Return the [x, y] coordinate for the center point of the cell that contains the specified text.  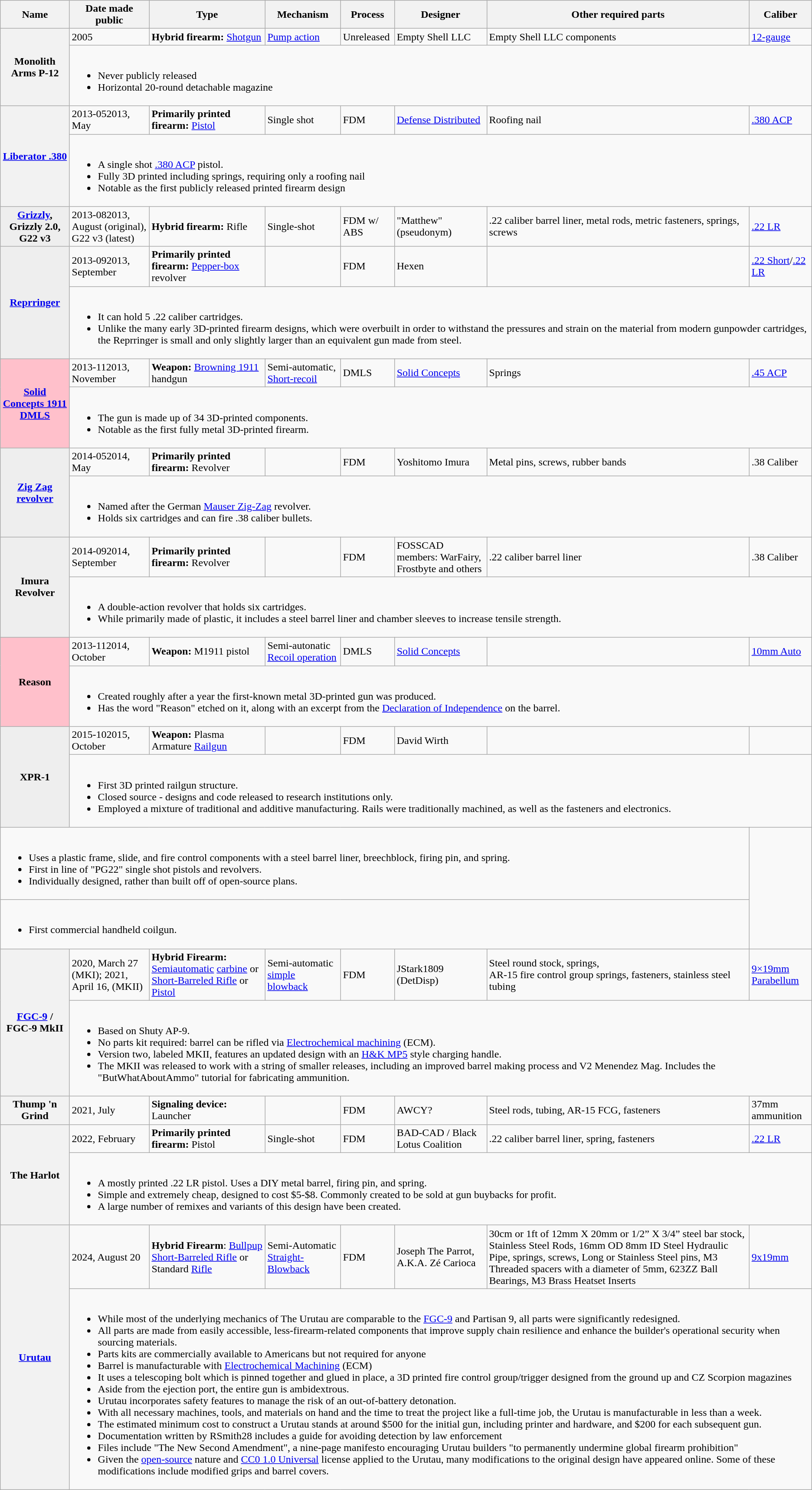
Pump action [303, 37]
Reason [35, 682]
Hybrid Firearm: Semiautomatic carbine or Short-Barreled Rifle or Pistol [207, 974]
Hybrid firearm: Rifle [207, 226]
2013-092013, September [109, 266]
Reprringer [35, 303]
37mm ammunition [780, 1110]
.22 caliber barrel liner, spring, fasteners [618, 1138]
Named after the German Mauser Zig-Zag revolver.Holds six cartridges and can fire .38 caliber bullets. [441, 506]
Empty Shell LLC components [618, 37]
.380 ACP [780, 120]
2013-082013, August (original), G22 v3 (latest) [109, 226]
Name [35, 15]
Other required parts [618, 15]
Semi-Automatic Straight-Blowback [303, 1257]
.22 caliber barrel liner [618, 557]
Hybrid Firearm: Bullpup Short-Barreled Rifle or Standard Rifle [207, 1257]
.22 caliber barrel liner, metal rods, metric fasteners, springs, screws [618, 226]
XPR-1 [35, 777]
9×19mm Parabellum [780, 974]
9x19mm [780, 1257]
2021, July [109, 1110]
Never publicly releasedHorizontal 20-round detachable magazine [441, 75]
Yoshitomo Imura [441, 462]
Weapon: Plasma Armature Railgun [207, 741]
.22 Short/.22 LR [780, 266]
Signaling device: Launcher [207, 1110]
Springs [618, 373]
2014-052014, May [109, 462]
Imura Revolver [35, 587]
Date made public [109, 15]
2013-052013, May [109, 120]
Steel rods, tubing, AR-15 FCG, fasteners [618, 1110]
Thump 'n Grind [35, 1110]
Hybrid firearm: Shotgun [207, 37]
Semi-autonatic Recoil operation [303, 652]
Roofing nail [618, 120]
2024, August 20 [109, 1257]
10mm Auto [780, 652]
Grizzly,Grizzly 2.0, G22 v3 [35, 226]
Unreleased [367, 37]
Single shot [303, 120]
2014-092014, September [109, 557]
JStark1809 (DetDisp) [441, 974]
FDM w/ ABS [367, 226]
BAD-CAD / Black Lotus Coalition [441, 1138]
2020, March 27 (MKI); 2021, April 16, (MKII) [109, 974]
The gun is made up of 34 3D-printed components.Notable as the first fully metal 3D-printed firearm. [441, 417]
FGC-9 /FGC-9 MkII [35, 1022]
Hexen [441, 266]
Semi-automatic simple blowback [303, 974]
Defense Distributed [441, 120]
12-gauge [780, 37]
Liberator .380 [35, 156]
Type [207, 15]
First commercial handheld coilgun. [375, 924]
AWCY? [441, 1110]
Semi-automatic, Short-recoil [303, 373]
Mechanism [303, 15]
Weapon: M1911 pistol [207, 652]
2013-112013, November [109, 373]
"Matthew" (pseudonym) [441, 226]
Process [367, 15]
2013-112014, October [109, 652]
Metal pins, screws, rubber bands [618, 462]
Solid Concepts 1911 DMLS [35, 403]
.45 ACP [780, 373]
Weapon: Browning 1911 handgun [207, 373]
Urutau [35, 1357]
David Wirth [441, 741]
Designer [441, 15]
Monolith Arms P-12 [35, 67]
Primarily printed firearm: Pepper-box revolver [207, 266]
FOSSCAD members: WarFairy, Frostbyte and others [441, 557]
2015-102015, October [109, 741]
2005 [109, 37]
Steel round stock, springs,AR-15 fire control group springs, fasteners, stainless steel tubing [618, 974]
Empty Shell LLC [441, 37]
Zig Zag revolver [35, 492]
Joseph The Parrot, A.K.A. Zé Carioca [441, 1257]
Caliber [780, 15]
2022, February [109, 1138]
The Harlot [35, 1175]
